Detect which cell encompasses the target text, then output its (X, Y) center coordinate. 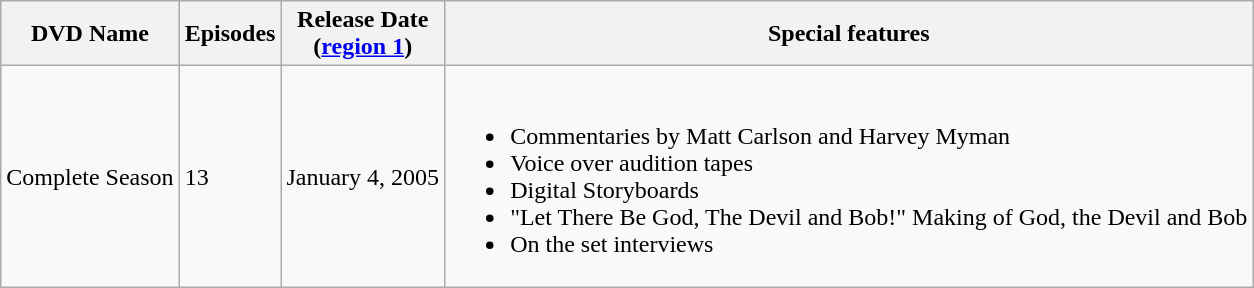
Episodes (230, 34)
DVD Name (90, 34)
13 (230, 176)
Special features (849, 34)
Release Date(region 1) (363, 34)
January 4, 2005 (363, 176)
Complete Season (90, 176)
